Return (X, Y) of the center of cell containing provided text 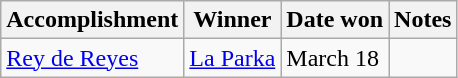
Date won (335, 20)
Notes (423, 20)
Winner (232, 20)
Accomplishment (92, 20)
March 18 (335, 58)
Rey de Reyes (92, 58)
La Parka (232, 58)
